Pinpoint the cell where the given text exists, returning its (x, y) midpoint coordinate. 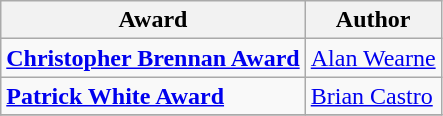
Patrick White Award (153, 96)
Award (153, 20)
Brian Castro (373, 96)
Alan Wearne (373, 58)
Christopher Brennan Award (153, 58)
Author (373, 20)
